Pinpoint the cell where the given text exists, returning its (X, Y) midpoint coordinate. 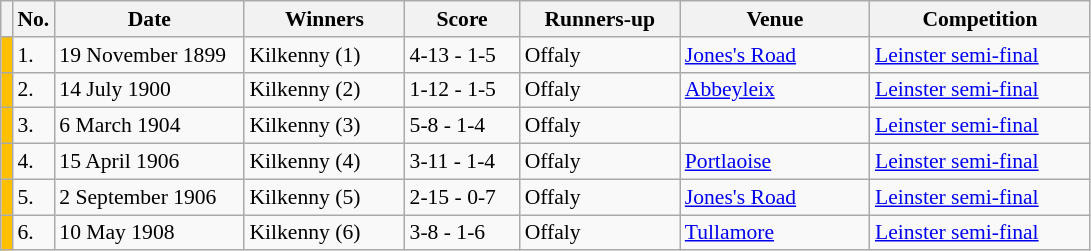
4-13 - 1-5 (462, 55)
Competition (980, 19)
2 September 1906 (149, 197)
Portlaoise (775, 162)
14 July 1900 (149, 90)
Kilkenny (1) (324, 55)
Score (462, 19)
Tullamore (775, 233)
2-15 - 0-7 (462, 197)
No. (33, 19)
19 November 1899 (149, 55)
6. (33, 233)
5. (33, 197)
1-12 - 1-5 (462, 90)
4. (33, 162)
Kilkenny (4) (324, 162)
Date (149, 19)
3-11 - 1-4 (462, 162)
6 March 1904 (149, 126)
Kilkenny (3) (324, 126)
Venue (775, 19)
Runners-up (600, 19)
Winners (324, 19)
5-8 - 1-4 (462, 126)
Kilkenny (6) (324, 233)
Abbeyleix (775, 90)
Kilkenny (5) (324, 197)
15 April 1906 (149, 162)
Kilkenny (2) (324, 90)
10 May 1908 (149, 233)
3-8 - 1-6 (462, 233)
2. (33, 90)
1. (33, 55)
3. (33, 126)
